Determine the (X, Y) coordinate at the center of the cell enclosing the given text.  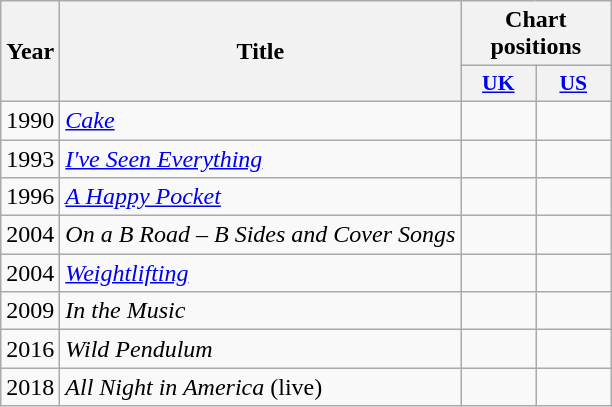
All Night in America (live) (260, 387)
Cake (260, 120)
Title (260, 52)
In the Music (260, 311)
UK (498, 84)
Weightlifting (260, 273)
A Happy Pocket (260, 197)
2018 (30, 387)
2009 (30, 311)
Chart positions (536, 34)
1993 (30, 159)
1990 (30, 120)
Wild Pendulum (260, 349)
1996 (30, 197)
I've Seen Everything (260, 159)
US (574, 84)
Year (30, 52)
On a B Road – B Sides and Cover Songs (260, 235)
2016 (30, 349)
